Return the (X, Y) coordinate for the center point of the cell that contains the specified text.  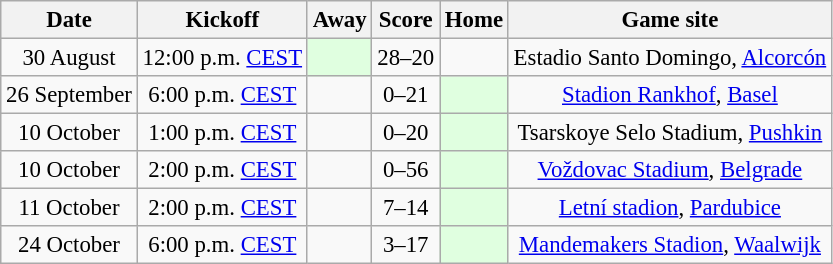
Letní stadion, Pardubice (670, 208)
0–56 (406, 170)
30 August (69, 58)
7–14 (406, 208)
28–20 (406, 58)
Date (69, 20)
Estadio Santo Domingo, Alcorcón (670, 58)
0–21 (406, 95)
0–20 (406, 133)
Away (340, 20)
Home (474, 20)
Tsarskoye Selo Stadium, Pushkin (670, 133)
11 October (69, 208)
24 October (69, 245)
Game site (670, 20)
Voždovac Stadium, Belgrade (670, 170)
Stadion Rankhof, Basel (670, 95)
1:00 p.m. CEST (222, 133)
Kickoff (222, 20)
26 September (69, 95)
Mandemakers Stadion, Waalwijk (670, 245)
Score (406, 20)
12:00 p.m. CEST (222, 58)
3–17 (406, 245)
